For the text-containing cell, return its midpoint in [x, y] coordinate format. 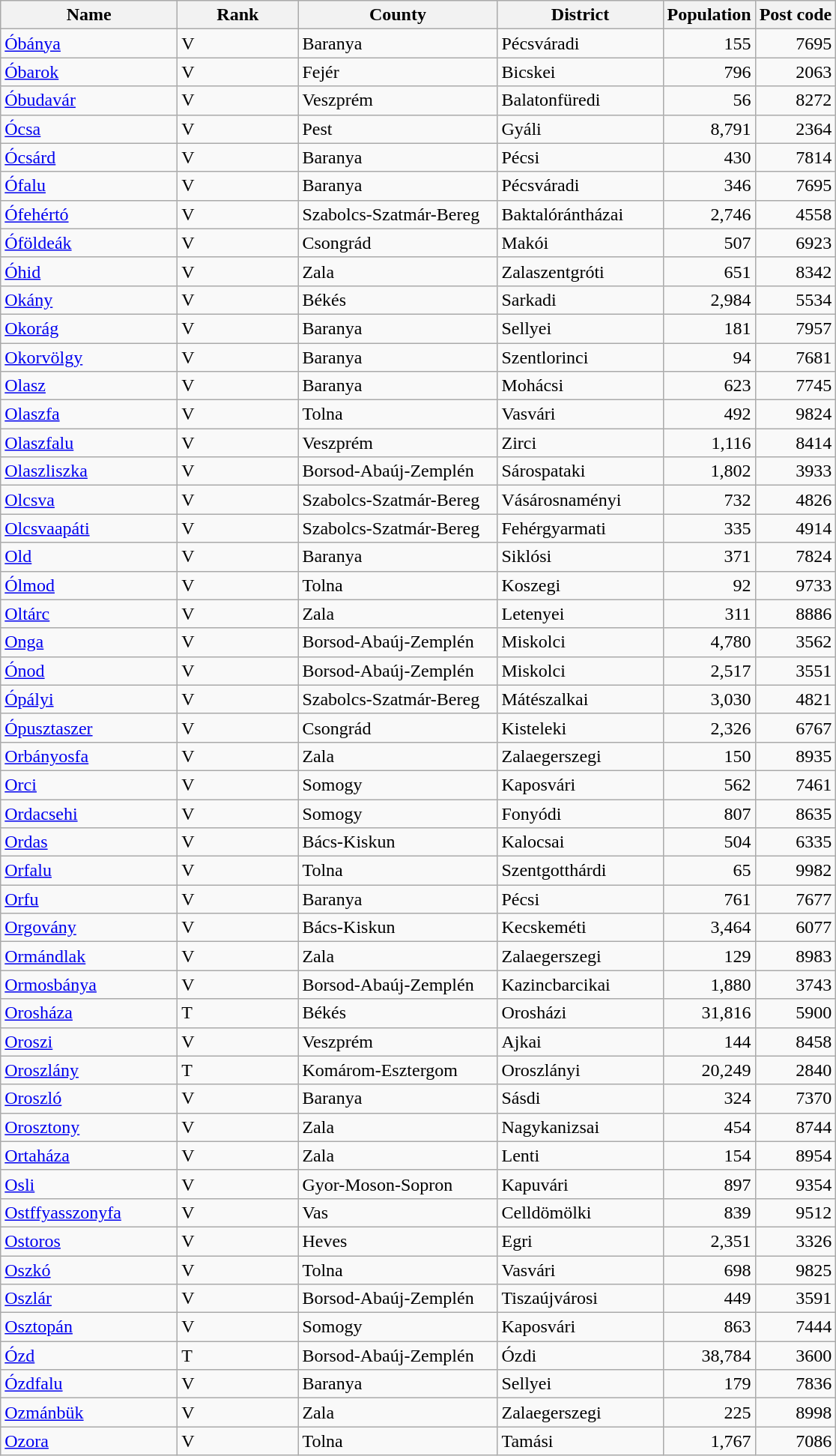
Nagykanizsai [580, 1127]
8342 [796, 271]
225 [709, 1413]
Tiszaújvárosi [580, 1299]
Zirci [580, 443]
Koszegi [580, 585]
Makói [580, 243]
3,464 [709, 928]
Balatonfüredi [580, 100]
Óhid [89, 271]
2063 [796, 72]
Ozora [89, 1441]
346 [709, 186]
6335 [796, 842]
Ormosbánya [89, 985]
839 [709, 1212]
Old [89, 557]
Orosházi [580, 1013]
Ólmod [89, 585]
181 [709, 328]
2,746 [709, 214]
7814 [796, 157]
Ordas [89, 842]
454 [709, 1127]
Gyor-Moson-Sopron [398, 1184]
Orgovány [89, 928]
Kapuvári [580, 1184]
Oroszi [89, 1042]
4914 [796, 528]
3743 [796, 985]
Kazincbarcikai [580, 985]
Orosháza [89, 1013]
7444 [796, 1327]
2840 [796, 1070]
371 [709, 557]
Olaszfa [89, 414]
3591 [796, 1299]
56 [709, 100]
Zalaszentgróti [580, 271]
9733 [796, 585]
6077 [796, 928]
Olcsvaapáti [89, 528]
Ózdfalu [89, 1384]
Ócsa [89, 129]
Olcsva [89, 500]
1,802 [709, 471]
3562 [796, 642]
3,030 [709, 699]
Kalocsai [580, 842]
Okorvölgy [89, 357]
Population [709, 15]
2364 [796, 129]
1,880 [709, 985]
Ajkai [580, 1042]
9982 [796, 871]
8954 [796, 1156]
335 [709, 528]
8458 [796, 1042]
150 [709, 756]
Sarkadi [580, 300]
9354 [796, 1184]
Ófalu [89, 186]
7461 [796, 785]
2,984 [709, 300]
Orbányosfa [89, 756]
2,351 [709, 1241]
Ónod [89, 671]
9824 [796, 414]
Celldömölki [580, 1212]
Óbarok [89, 72]
Lenti [580, 1156]
8983 [796, 956]
Name [89, 15]
8935 [796, 756]
Orci [89, 785]
732 [709, 500]
Siklósi [580, 557]
Tamási [580, 1441]
Orfalu [89, 871]
4826 [796, 500]
Ostffyasszonyfa [89, 1212]
Ócsárd [89, 157]
District [580, 15]
179 [709, 1384]
8414 [796, 443]
Óföldeák [89, 243]
324 [709, 1099]
Oroszló [89, 1099]
7957 [796, 328]
7086 [796, 1441]
8635 [796, 813]
8272 [796, 100]
863 [709, 1327]
Ópályi [89, 699]
504 [709, 842]
Okorág [89, 328]
Gyáli [580, 129]
Egri [580, 1241]
Ordacsehi [89, 813]
2,326 [709, 728]
94 [709, 357]
Heves [398, 1241]
3600 [796, 1356]
761 [709, 899]
7681 [796, 357]
698 [709, 1270]
Ópusztaszer [89, 728]
38,784 [709, 1356]
Óbudavár [89, 100]
7677 [796, 899]
92 [709, 585]
Ormándlak [89, 956]
8,791 [709, 129]
651 [709, 271]
430 [709, 157]
807 [709, 813]
5900 [796, 1013]
Bicskei [580, 72]
1,767 [709, 1441]
9825 [796, 1270]
Szentgotthárdi [580, 871]
Rank [238, 15]
6767 [796, 728]
897 [709, 1184]
Osli [89, 1184]
1,116 [709, 443]
Oltárc [89, 614]
County [398, 15]
623 [709, 386]
Ortaháza [89, 1156]
Olasz [89, 386]
8998 [796, 1413]
492 [709, 414]
129 [709, 956]
Osztopán [89, 1327]
Baktalórántházai [580, 214]
8886 [796, 614]
4,780 [709, 642]
Orfu [89, 899]
Oszlár [89, 1299]
Oroszlány [89, 1070]
Oszkó [89, 1270]
5534 [796, 300]
3933 [796, 471]
Onga [89, 642]
Ózd [89, 1356]
Komárom-Esztergom [398, 1070]
Pest [398, 129]
Olaszliszka [89, 471]
7836 [796, 1384]
Ostoros [89, 1241]
796 [709, 72]
144 [709, 1042]
Fejér [398, 72]
311 [709, 614]
6923 [796, 243]
Post code [796, 15]
9512 [796, 1212]
2,517 [709, 671]
31,816 [709, 1013]
65 [709, 871]
4558 [796, 214]
3551 [796, 671]
507 [709, 243]
Vas [398, 1212]
Mohácsi [580, 386]
Kisteleki [580, 728]
7745 [796, 386]
4821 [796, 699]
Fehérgyarmati [580, 528]
Vásárosnaményi [580, 500]
Olaszfalu [89, 443]
449 [709, 1299]
Szentlorinci [580, 357]
Mátészalkai [580, 699]
8744 [796, 1127]
3326 [796, 1241]
Okány [89, 300]
154 [709, 1156]
Ózdi [580, 1356]
Orosztony [89, 1127]
Letenyei [580, 614]
7824 [796, 557]
Ozmánbük [89, 1413]
Fonyódi [580, 813]
Sárospataki [580, 471]
155 [709, 43]
7370 [796, 1099]
Sásdi [580, 1099]
562 [709, 785]
Kecskeméti [580, 928]
20,249 [709, 1070]
Oroszlányi [580, 1070]
Óbánya [89, 43]
Ófehértó [89, 214]
